Return [x, y] of the center of cell containing provided text 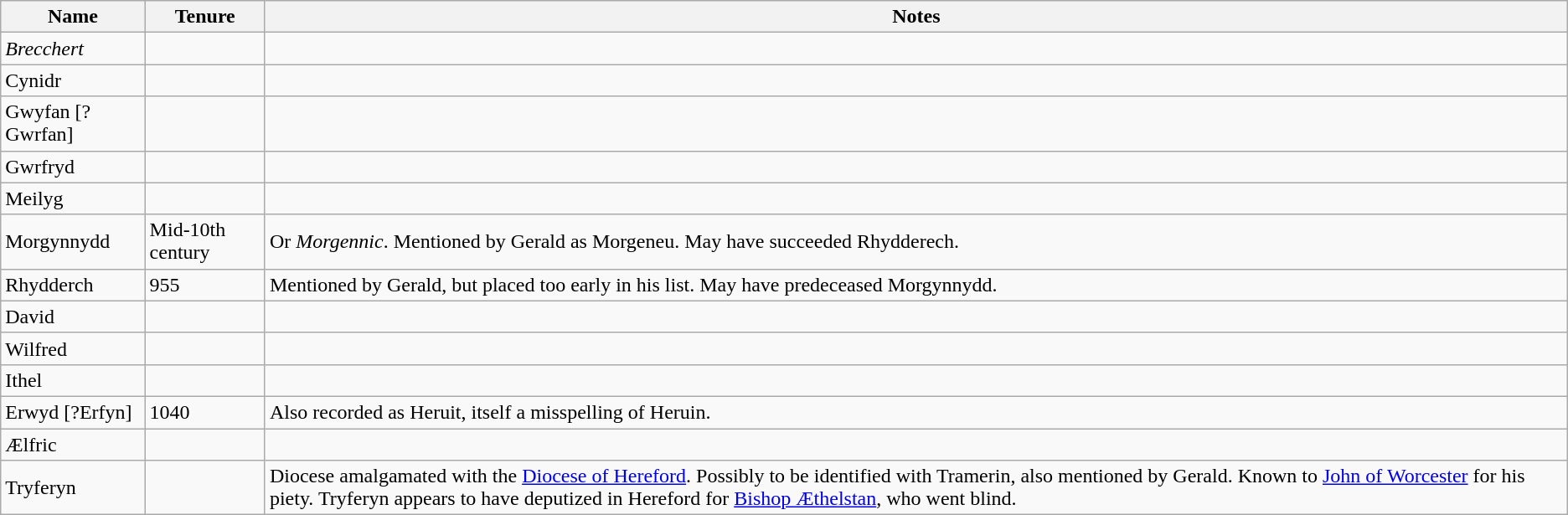
Tryferyn [73, 487]
Ælfric [73, 445]
1040 [204, 412]
Brecchert [73, 49]
Erwyd [?Erfyn] [73, 412]
Mentioned by Gerald, but placed too early in his list. May have predeceased Morgynnydd. [916, 285]
Rhydderch [73, 285]
Ithel [73, 380]
Gwyfan [?Gwrfan] [73, 124]
Notes [916, 17]
Also recorded as Heruit, itself a misspelling of Heruin. [916, 412]
Tenure [204, 17]
Morgynnydd [73, 241]
Gwrfryd [73, 167]
Cynidr [73, 80]
Meilyg [73, 198]
Name [73, 17]
Wilfred [73, 348]
Or Morgennic. Mentioned by Gerald as Morgeneu. May have succeeded Rhydderech. [916, 241]
Mid-10th century [204, 241]
David [73, 317]
955 [204, 285]
